Determine the [X, Y] coordinate at the center of the cell enclosing the given text.  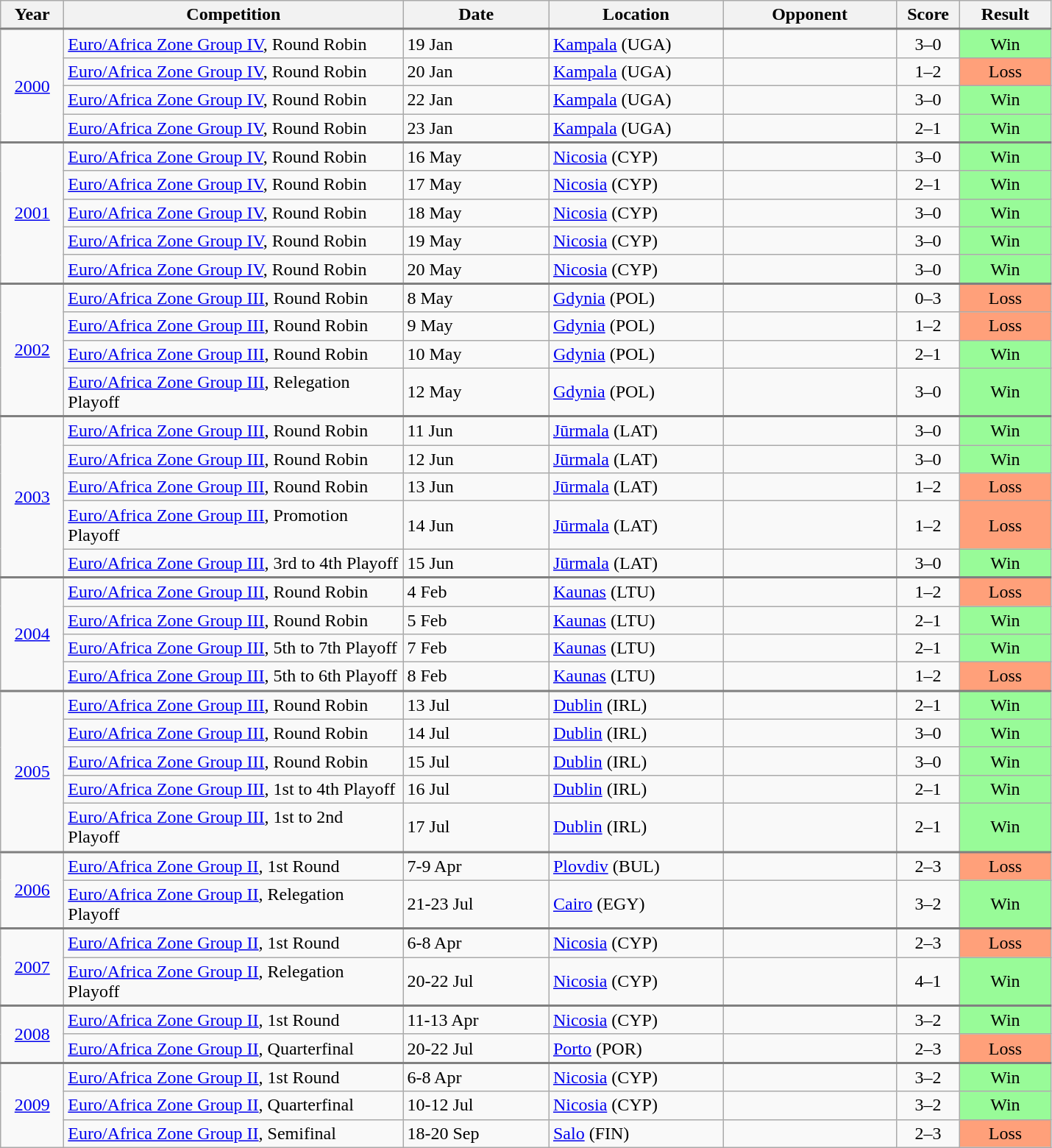
2008 [32, 1034]
4 Feb [477, 592]
4–1 [928, 982]
Euro/Africa Zone Group III, 1st to 2nd Playoff [234, 827]
11 Jun [477, 431]
8 Feb [477, 677]
Competition [234, 15]
7-9 Apr [477, 865]
13 Jul [477, 705]
Plovdiv (BUL) [636, 865]
17 Jul [477, 827]
Cairo (EGY) [636, 904]
7 Feb [477, 648]
2002 [32, 350]
Euro/Africa Zone Group III, 5th to 6th Playoff [234, 677]
Score [928, 15]
18 May [477, 213]
20 May [477, 269]
2004 [32, 634]
15 Jun [477, 564]
Opponent [809, 15]
5 Feb [477, 620]
Year [32, 15]
9 May [477, 326]
Euro/Africa Zone Group II, Semifinal [234, 1133]
19 Jan [477, 44]
2009 [32, 1105]
Location [636, 15]
Salo (FIN) [636, 1133]
13 Jun [477, 487]
2001 [32, 213]
2000 [32, 86]
8 May [477, 297]
21-23 Jul [477, 904]
16 Jul [477, 789]
12 Jun [477, 459]
2003 [32, 497]
22 Jan [477, 99]
14 Jun [477, 525]
Euro/Africa Zone Group III, Relegation Playoff [234, 392]
14 Jul [477, 733]
23 Jan [477, 128]
Euro/Africa Zone Group III, 5th to 7th Playoff [234, 648]
Result [1006, 15]
Euro/Africa Zone Group III, 1st to 4th Playoff [234, 789]
16 May [477, 156]
17 May [477, 185]
Porto (POR) [636, 1048]
Euro/Africa Zone Group III, Promotion Playoff [234, 525]
10 May [477, 354]
0–3 [928, 297]
Date [477, 15]
2005 [32, 771]
15 Jul [477, 761]
19 May [477, 241]
12 May [477, 392]
Euro/Africa Zone Group III, 3rd to 4th Playoff [234, 564]
10-12 Jul [477, 1105]
11-13 Apr [477, 1020]
2007 [32, 967]
2006 [32, 890]
20 Jan [477, 71]
18-20 Sep [477, 1133]
